Capture the cell that displays the provided text and extract its [X, Y] central coordinate. 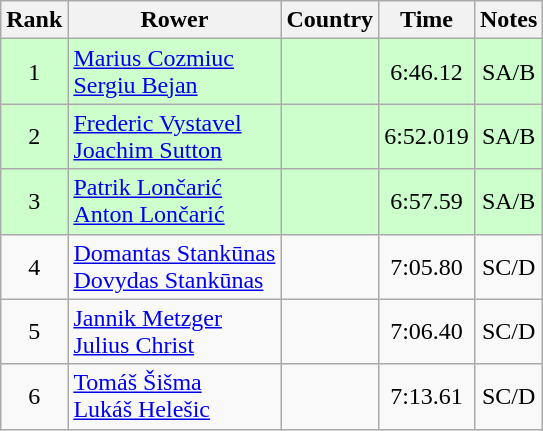
Marius CozmiucSergiu Bejan [174, 72]
2 [34, 136]
4 [34, 266]
Notes [508, 20]
6:52.019 [427, 136]
6 [34, 396]
Time [427, 20]
3 [34, 202]
Country [330, 20]
6:46.12 [427, 72]
Domantas StankūnasDovydas Stankūnas [174, 266]
1 [34, 72]
Patrik LončarićAnton Lončarić [174, 202]
Rower [174, 20]
7:13.61 [427, 396]
Frederic VystavelJoachim Sutton [174, 136]
6:57.59 [427, 202]
Tomáš ŠišmaLukáš Helešic [174, 396]
5 [34, 332]
7:06.40 [427, 332]
Rank [34, 20]
7:05.80 [427, 266]
Jannik MetzgerJulius Christ [174, 332]
